Return (x, y) of the center of cell containing provided text 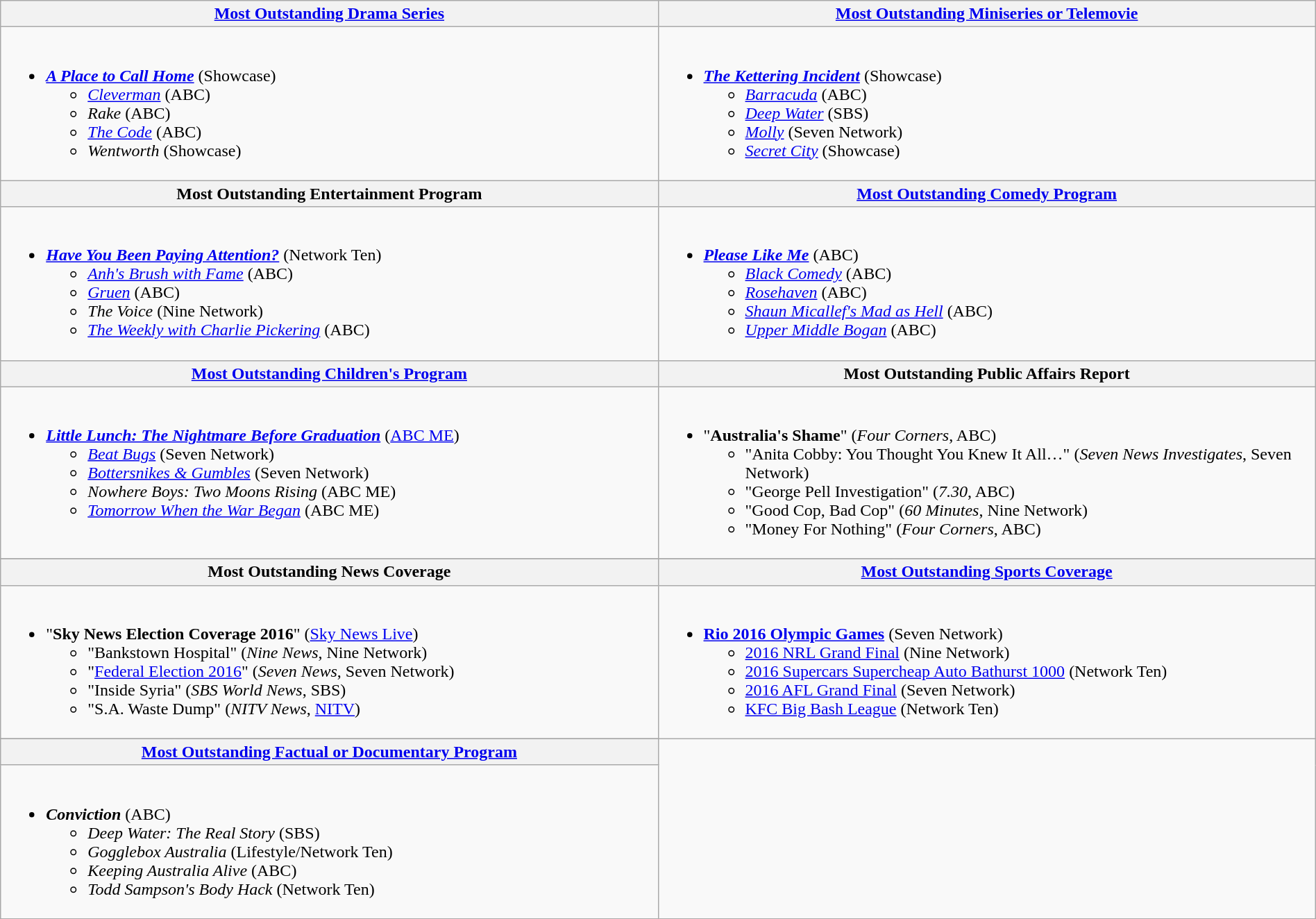
Please Like Me (ABC)Black Comedy (ABC)Rosehaven (ABC)Shaun Micallef's Mad as Hell (ABC)Upper Middle Bogan (ABC) (987, 283)
The Kettering Incident (Showcase)Barracuda (ABC)Deep Water (SBS)Molly (Seven Network)Secret City (Showcase) (987, 104)
Most Outstanding Children's Program (329, 373)
Most Outstanding Entertainment Program (329, 194)
Most Outstanding Public Affairs Report (987, 373)
Most Outstanding Miniseries or Telemovie (987, 14)
Most Outstanding News Coverage (329, 572)
Most Outstanding Factual or Documentary Program (329, 752)
Most Outstanding Sports Coverage (987, 572)
Most Outstanding Comedy Program (987, 194)
A Place to Call Home (Showcase)Cleverman (ABC)Rake (ABC)The Code (ABC)Wentworth (Showcase) (329, 104)
Have You Been Paying Attention? (Network Ten)Anh's Brush with Fame (ABC)Gruen (ABC)The Voice (Nine Network)The Weekly with Charlie Pickering (ABC) (329, 283)
Most Outstanding Drama Series (329, 14)
